Provide the [X, Y] coordinate of the cell's center where the given text is located.  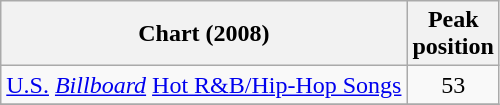
Peakposition [453, 34]
U.S. Billboard Hot R&B/Hip-Hop Songs [204, 85]
53 [453, 85]
Chart (2008) [204, 34]
